Provide the [X, Y] coordinate of the cell's center where the given text is located.  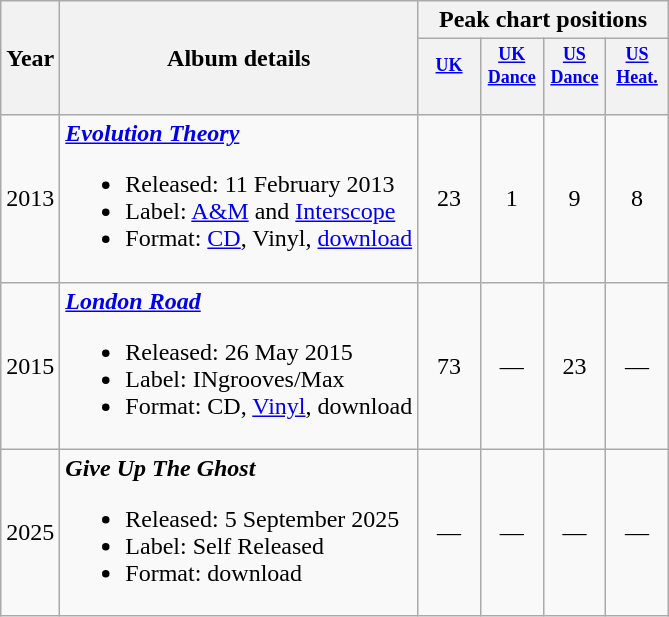
UK [450, 77]
Album details [239, 58]
US Heat. [638, 77]
London RoadReleased: 26 May 2015Label: INgrooves/MaxFormat: CD, Vinyl, download [239, 366]
UK Dance [512, 77]
9 [574, 198]
1 [512, 198]
2013 [30, 198]
8 [638, 198]
2015 [30, 366]
73 [450, 366]
2025 [30, 532]
Year [30, 58]
US Dance [574, 77]
Peak chart positions [544, 20]
Evolution TheoryReleased: 11 February 2013Label: A&M and InterscopeFormat: CD, Vinyl, download [239, 198]
Give Up The GhostReleased: 5 September 2025Label: Self ReleasedFormat: download [239, 532]
